Extract the (x, y) coordinate from the center of the cell holding the provided text.  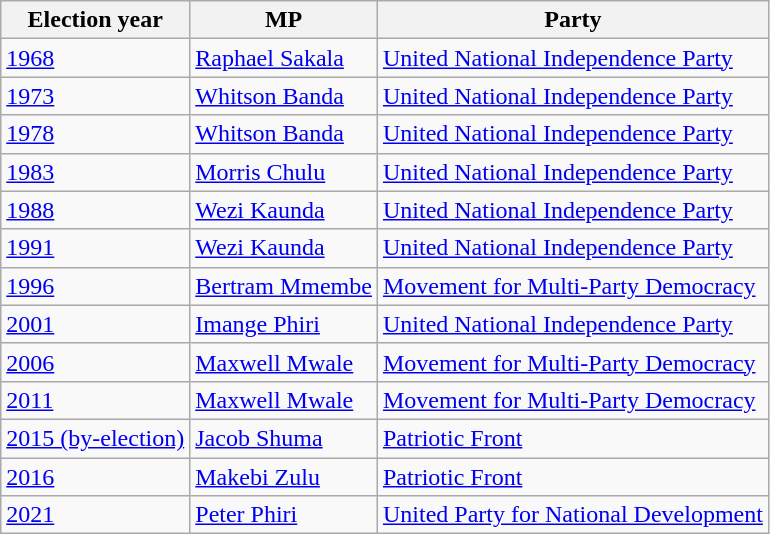
Party (572, 20)
Imange Phiri (284, 324)
Raphael Sakala (284, 58)
Election year (96, 20)
2016 (96, 477)
Bertram Mmembe (284, 286)
1983 (96, 172)
1973 (96, 96)
1978 (96, 134)
United Party for National Development (572, 515)
Morris Chulu (284, 172)
MP (284, 20)
2015 (by-election) (96, 438)
1988 (96, 210)
1968 (96, 58)
2001 (96, 324)
1991 (96, 248)
1996 (96, 286)
2006 (96, 362)
Peter Phiri (284, 515)
2021 (96, 515)
Jacob Shuma (284, 438)
Makebi Zulu (284, 477)
2011 (96, 400)
